Detect which cell encompasses the target text, then output its (x, y) center coordinate. 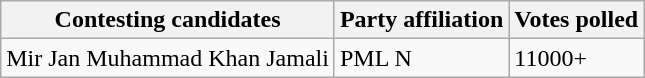
Party affiliation (421, 20)
Votes polled (576, 20)
PML N (421, 58)
Mir Jan Muhammad Khan Jamali (168, 58)
11000+ (576, 58)
Contesting candidates (168, 20)
